Capture the cell that displays the provided text and extract its [X, Y] central coordinate. 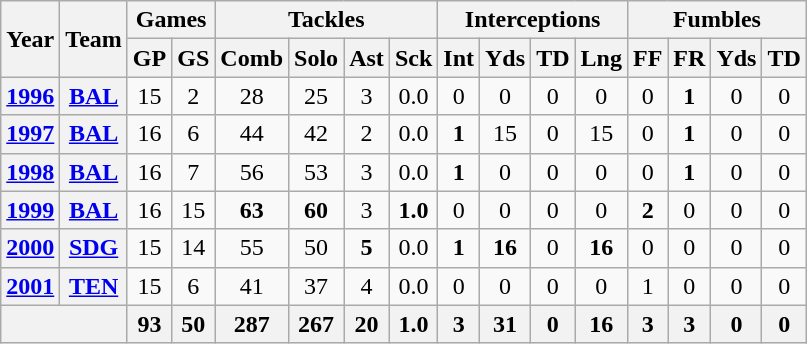
267 [316, 324]
Fumbles [716, 20]
FR [690, 58]
37 [316, 286]
Tackles [326, 20]
55 [252, 248]
287 [252, 324]
TEN [94, 286]
Lng [601, 58]
1997 [30, 134]
Games [170, 20]
4 [367, 286]
1996 [30, 96]
60 [316, 210]
Solo [316, 58]
5 [367, 248]
56 [252, 172]
GP [149, 58]
2001 [30, 286]
Comb [252, 58]
63 [252, 210]
28 [252, 96]
93 [149, 324]
Int [459, 58]
Team [94, 39]
FF [647, 58]
44 [252, 134]
7 [194, 172]
Interceptions [533, 20]
1999 [30, 210]
53 [316, 172]
1998 [30, 172]
14 [194, 248]
Ast [367, 58]
41 [252, 286]
GS [194, 58]
20 [367, 324]
Year [30, 39]
2000 [30, 248]
SDG [94, 248]
Sck [413, 58]
25 [316, 96]
31 [506, 324]
42 [316, 134]
